Identify which cell holds the provided text, then report its [x, y] central coordinate. 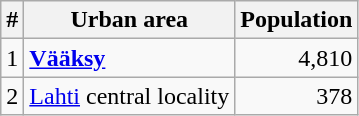
4,810 [296, 58]
378 [296, 96]
1 [12, 58]
2 [12, 96]
Vääksy [130, 58]
Urban area [130, 20]
# [12, 20]
Population [296, 20]
Lahti central locality [130, 96]
